Search for the cell housing the specified text and yield its [X, Y] center coordinate. 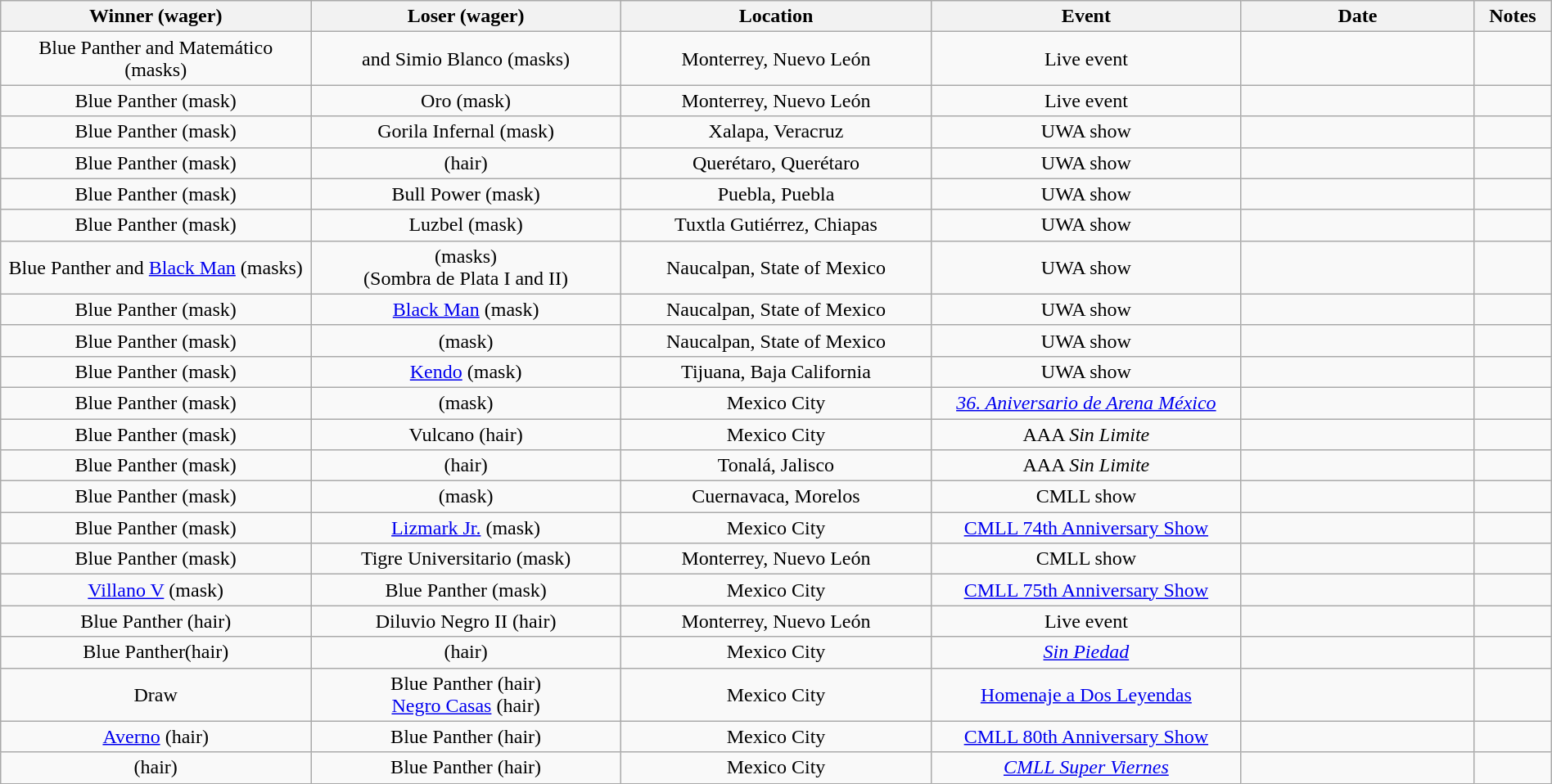
Luzbel (mask) [467, 225]
Tuxtla Gutiérrez, Chiapas [776, 225]
Lizmark Jr. (mask) [467, 528]
Bull Power (mask) [467, 194]
Vulcano (hair) [467, 435]
Cuernavaca, Morelos [776, 497]
(masks)(Sombra de Plata I and II) [467, 267]
Blue Panther (hair)Negro Casas (hair) [467, 694]
Tigre Universitario (mask) [467, 559]
Winner (wager) [156, 16]
Puebla, Puebla [776, 194]
Sin Piedad [1085, 652]
Location [776, 16]
Kendo (mask) [467, 372]
CMLL 74th Anniversary Show [1085, 528]
Diluvio Negro II (hair) [467, 621]
Event [1085, 16]
CMLL 80th Anniversary Show [1085, 737]
Loser (wager) [467, 16]
Notes [1513, 16]
Tonalá, Jalisco [776, 466]
Blue Panther and Matemático (masks) [156, 59]
Gorila Infernal (mask) [467, 132]
CMLL Super Viernes [1085, 768]
Black Man (mask) [467, 309]
and Simio Blanco (masks) [467, 59]
Querétaro, Querétaro [776, 163]
Draw [156, 694]
36. Aniversario de Arena México [1085, 403]
Blue Panther(hair) [156, 652]
Oro (mask) [467, 101]
Tijuana, Baja California [776, 372]
Villano V (mask) [156, 590]
Date [1357, 16]
CMLL 75th Anniversary Show [1085, 590]
Homenaje a Dos Leyendas [1085, 694]
Xalapa, Veracruz [776, 132]
Blue Panther and Black Man (masks) [156, 267]
Averno (hair) [156, 737]
